Extract the [X, Y] coordinate from the center of the cell holding the provided text.  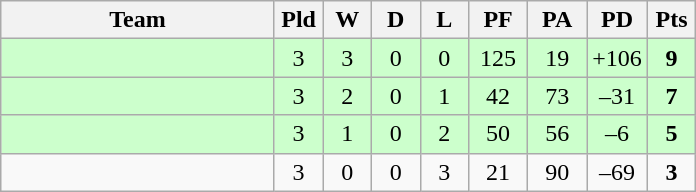
5 [672, 134]
L [444, 20]
PF [498, 20]
125 [498, 58]
PA [558, 20]
D [396, 20]
–31 [618, 96]
42 [498, 96]
Team [138, 20]
90 [558, 172]
19 [558, 58]
9 [672, 58]
Pld [298, 20]
21 [498, 172]
Pts [672, 20]
50 [498, 134]
7 [672, 96]
–69 [618, 172]
W [348, 20]
–6 [618, 134]
PD [618, 20]
56 [558, 134]
+106 [618, 58]
73 [558, 96]
